Locate the cell with the specified text and output its [x, y] center coordinate. 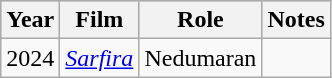
Film [100, 20]
2024 [30, 58]
Role [200, 20]
Year [30, 20]
Nedumaran [200, 58]
Sarfira [100, 58]
Notes [296, 20]
